Pinpoint the cell where the given text exists, returning its (x, y) midpoint coordinate. 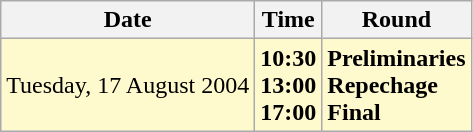
Tuesday, 17 August 2004 (128, 85)
10:3013:0017:00 (288, 85)
Time (288, 20)
Date (128, 20)
PreliminariesRepechageFinal (396, 85)
Round (396, 20)
